Return the (x, y) coordinate for the center point of the cell that contains the specified text.  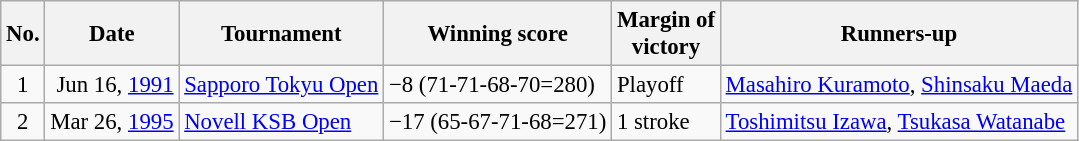
No. (23, 34)
Margin ofvictory (666, 34)
Runners-up (898, 34)
1 (23, 85)
Date (112, 34)
Novell KSB Open (282, 122)
Winning score (498, 34)
Mar 26, 1995 (112, 122)
Playoff (666, 85)
−8 (71-71-68-70=280) (498, 85)
2 (23, 122)
Tournament (282, 34)
1 stroke (666, 122)
Sapporo Tokyu Open (282, 85)
Jun 16, 1991 (112, 85)
−17 (65-67-71-68=271) (498, 122)
Toshimitsu Izawa, Tsukasa Watanabe (898, 122)
Masahiro Kuramoto, Shinsaku Maeda (898, 85)
